Provide the [x, y] coordinate of the cell's center where the given text is located.  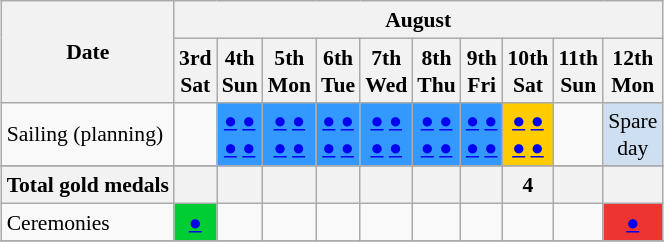
3rdSat [196, 70]
4 [528, 184]
11thSun [578, 70]
12thMon [632, 70]
Date [88, 52]
Total gold medals [88, 184]
6thTue [338, 70]
4thSun [240, 70]
Sailing (planning) [88, 134]
7thWed [386, 70]
August [418, 20]
Spareday [632, 134]
5thMon [290, 70]
8thThu [436, 70]
9thFri [482, 70]
10thSat [528, 70]
Ceremonies [88, 222]
